Locate the cell with the specified text and output its [x, y] center coordinate. 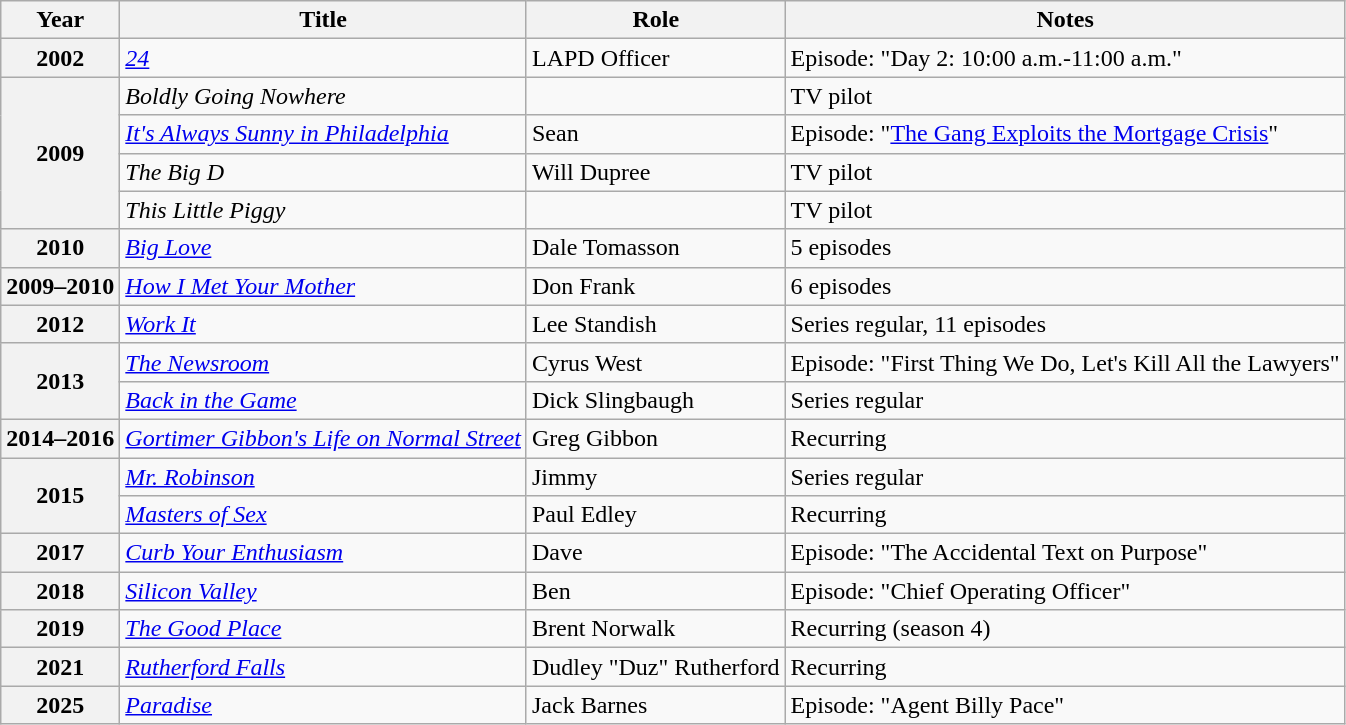
Episode: "Agent Billy Pace" [1065, 705]
2019 [60, 629]
Title [324, 20]
How I Met Your Mother [324, 286]
2015 [60, 496]
24 [324, 58]
2014–2016 [60, 438]
Jack Barnes [656, 705]
2017 [60, 553]
Big Love [324, 248]
2018 [60, 591]
2009 [60, 153]
Mr. Robinson [324, 477]
Episode: "Chief Operating Officer" [1065, 591]
Gortimer Gibbon's Life on Normal Street [324, 438]
2010 [60, 248]
Episode: "The Gang Exploits the Mortgage Crisis" [1065, 134]
Back in the Game [324, 400]
Role [656, 20]
Series regular, 11 episodes [1065, 324]
2013 [60, 381]
Notes [1065, 20]
2025 [60, 705]
2021 [60, 667]
Episode: "The Accidental Text on Purpose" [1065, 553]
Cyrus West [656, 362]
Dave [656, 553]
Jimmy [656, 477]
6 episodes [1065, 286]
Brent Norwalk [656, 629]
This Little Piggy [324, 210]
Boldly Going Nowhere [324, 96]
Greg Gibbon [656, 438]
Masters of Sex [324, 515]
The Big D [324, 172]
Recurring (season 4) [1065, 629]
Don Frank [656, 286]
Silicon Valley [324, 591]
The Newsroom [324, 362]
Year [60, 20]
The Good Place [324, 629]
Lee Standish [656, 324]
2012 [60, 324]
It's Always Sunny in Philadelphia [324, 134]
Dale Tomasson [656, 248]
Paradise [324, 705]
Rutherford Falls [324, 667]
Episode: "First Thing We Do, Let's Kill All the Lawyers" [1065, 362]
Dick Slingbaugh [656, 400]
Ben [656, 591]
Will Dupree [656, 172]
Work It [324, 324]
Paul Edley [656, 515]
5 episodes [1065, 248]
Sean [656, 134]
2009–2010 [60, 286]
Curb Your Enthusiasm [324, 553]
Dudley "Duz" Rutherford [656, 667]
Episode: "Day 2: 10:00 a.m.-11:00 a.m." [1065, 58]
LAPD Officer [656, 58]
2002 [60, 58]
